Detect which cell encompasses the target text, then output its [X, Y] center coordinate. 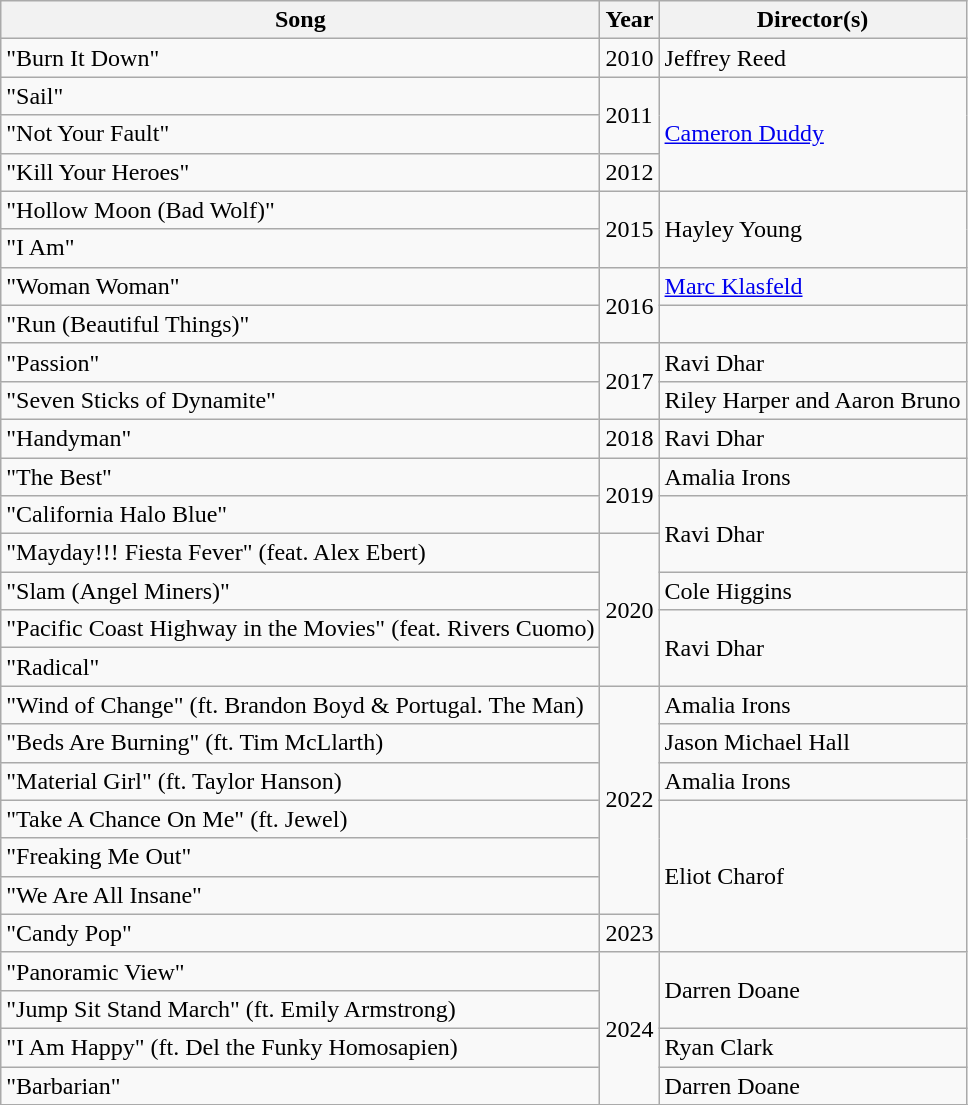
"Material Girl" (ft. Taylor Hanson) [300, 781]
2018 [630, 438]
2019 [630, 496]
Year [630, 20]
"Not Your Fault" [300, 134]
"I Am Happy" (ft. Del the Funky Homosapien) [300, 1047]
2012 [630, 172]
"Barbarian" [300, 1085]
"Burn It Down" [300, 58]
"Seven Sticks of Dynamite" [300, 400]
Cole Higgins [812, 591]
"We Are All Insane" [300, 895]
"Handyman" [300, 438]
"Mayday!!! Fiesta Fever" (feat. Alex Ebert) [300, 553]
"Sail" [300, 96]
2015 [630, 229]
2011 [630, 115]
Jeffrey Reed [812, 58]
Jason Michael Hall [812, 743]
"The Best" [300, 477]
"Freaking Me Out" [300, 857]
"Pacific Coast Highway in the Movies" (feat. Rivers Cuomo) [300, 629]
Cameron Duddy [812, 134]
"Take A Chance On Me" (ft. Jewel) [300, 819]
"Radical" [300, 667]
"Candy Pop" [300, 933]
Hayley Young [812, 229]
"I Am" [300, 248]
"Slam (Angel Miners)" [300, 591]
"Hollow Moon (Bad Wolf)" [300, 210]
2017 [630, 381]
"Wind of Change" (ft. Brandon Boyd & Portugal. The Man) [300, 705]
Eliot Charof [812, 876]
"Panoramic View" [300, 971]
"Jump Sit Stand March" (ft. Emily Armstrong) [300, 1009]
Director(s) [812, 20]
2020 [630, 610]
Marc Klasfeld [812, 286]
2016 [630, 305]
Song [300, 20]
2022 [630, 800]
"Passion" [300, 362]
Ryan Clark [812, 1047]
"Woman Woman" [300, 286]
"Run (Beautiful Things)" [300, 324]
Riley Harper and Aaron Bruno [812, 400]
2023 [630, 933]
"Beds Are Burning" (ft. Tim McLlarth) [300, 743]
"California Halo Blue" [300, 515]
"Kill Your Heroes" [300, 172]
2010 [630, 58]
2024 [630, 1028]
